Pinpoint the cell where the given text exists, returning its [x, y] midpoint coordinate. 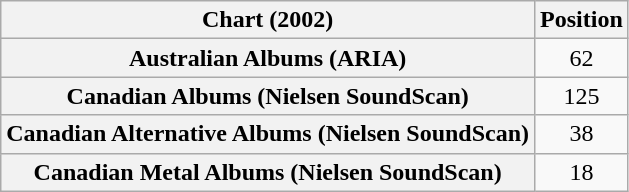
Chart (2002) [268, 20]
Position [582, 20]
Canadian Alternative Albums (Nielsen SoundScan) [268, 134]
Australian Albums (ARIA) [268, 58]
Canadian Albums (Nielsen SoundScan) [268, 96]
125 [582, 96]
38 [582, 134]
62 [582, 58]
18 [582, 172]
Canadian Metal Albums (Nielsen SoundScan) [268, 172]
